Return (x, y) of the center of cell containing provided text 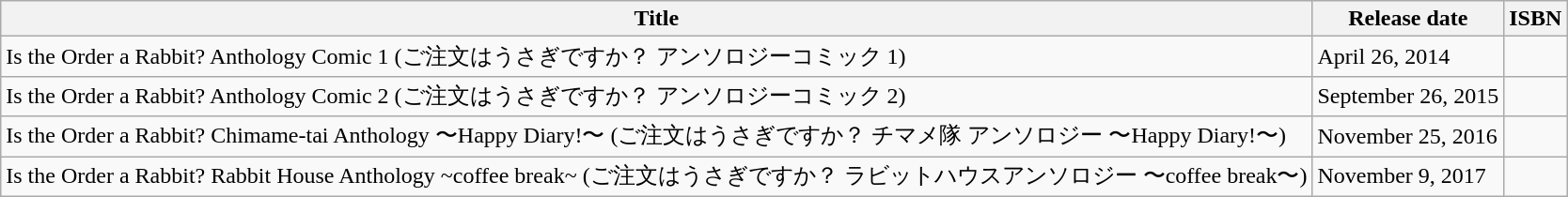
November 9, 2017 (1408, 176)
November 25, 2016 (1408, 137)
Is the Order a Rabbit? Chimame-tai Anthology 〜Happy Diary!〜 (ご注文はうさぎですか？ チマメ隊 アンソロジー 〜Happy Diary!〜) (656, 137)
September 26, 2015 (1408, 96)
Is the Order a Rabbit? Rabbit House Anthology ~coffee break~ (ご注文はうさぎですか？ ラビットハウスアンソロジー 〜coffee break〜) (656, 176)
Title (656, 19)
Is the Order a Rabbit? Anthology Comic 1 (ご注文はうさぎですか？ アンソロジーコミック 1) (656, 56)
April 26, 2014 (1408, 56)
Is the Order a Rabbit? Anthology Comic 2 (ご注文はうさぎですか？ アンソロジーコミック 2) (656, 96)
ISBN (1536, 19)
Release date (1408, 19)
